Scan for the cell matching the given text and deliver its [x, y] coordinate at center. 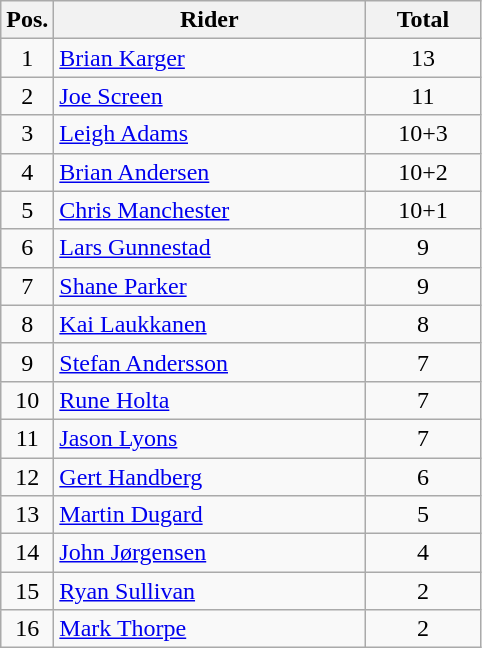
Gert Handberg [210, 477]
Martin Dugard [210, 515]
10+3 [423, 134]
15 [28, 591]
Brian Karger [210, 58]
John Jørgensen [210, 553]
10+1 [423, 210]
14 [28, 553]
10 [28, 400]
Pos. [28, 20]
Rune Holta [210, 400]
16 [28, 629]
10+2 [423, 172]
Lars Gunnestad [210, 248]
Rider [210, 20]
Jason Lyons [210, 438]
Ryan Sullivan [210, 591]
Total [423, 20]
Stefan Andersson [210, 362]
Shane Parker [210, 286]
Joe Screen [210, 96]
Brian Andersen [210, 172]
1 [28, 58]
3 [28, 134]
Leigh Adams [210, 134]
Mark Thorpe [210, 629]
12 [28, 477]
Chris Manchester [210, 210]
Kai Laukkanen [210, 324]
